Identify which cell holds the provided text, then report its (x, y) central coordinate. 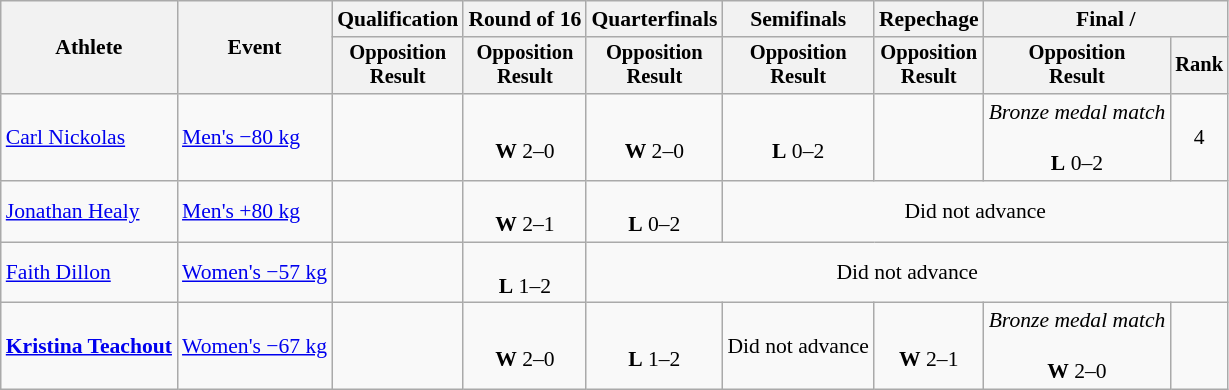
Men's −80 kg (254, 138)
Repechage (929, 19)
Bronze medal matchW 2–0 (1078, 346)
Women's −57 kg (254, 272)
4 (1199, 138)
Event (254, 48)
Round of 16 (524, 19)
Women's −67 kg (254, 346)
Semifinals (798, 19)
Athlete (89, 48)
Jonathan Healy (89, 212)
Rank (1199, 66)
Men's +80 kg (254, 212)
Faith Dillon (89, 272)
Carl Nickolas (89, 138)
Bronze medal matchL 0–2 (1078, 138)
Kristina Teachout (89, 346)
Final / (1106, 19)
Qualification (398, 19)
Quarterfinals (654, 19)
